Identify which cell holds the provided text, then report its (X, Y) central coordinate. 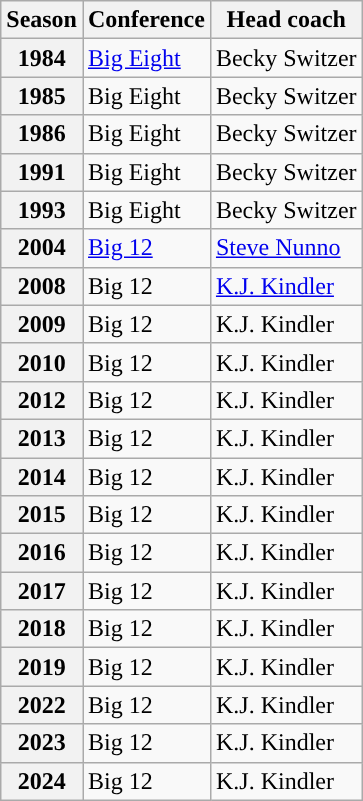
2018 (42, 629)
2022 (42, 705)
2010 (42, 362)
Season (42, 20)
2014 (42, 477)
1993 (42, 210)
1985 (42, 96)
1986 (42, 134)
2019 (42, 667)
Conference (146, 20)
1984 (42, 58)
2004 (42, 248)
Head coach (286, 20)
2016 (42, 553)
2015 (42, 515)
Steve Nunno (286, 248)
2013 (42, 438)
2023 (42, 743)
2024 (42, 781)
2009 (42, 324)
2017 (42, 591)
1991 (42, 172)
2008 (42, 286)
2012 (42, 400)
